Output the [X, Y] coordinate of the center of the cell containing the given text.  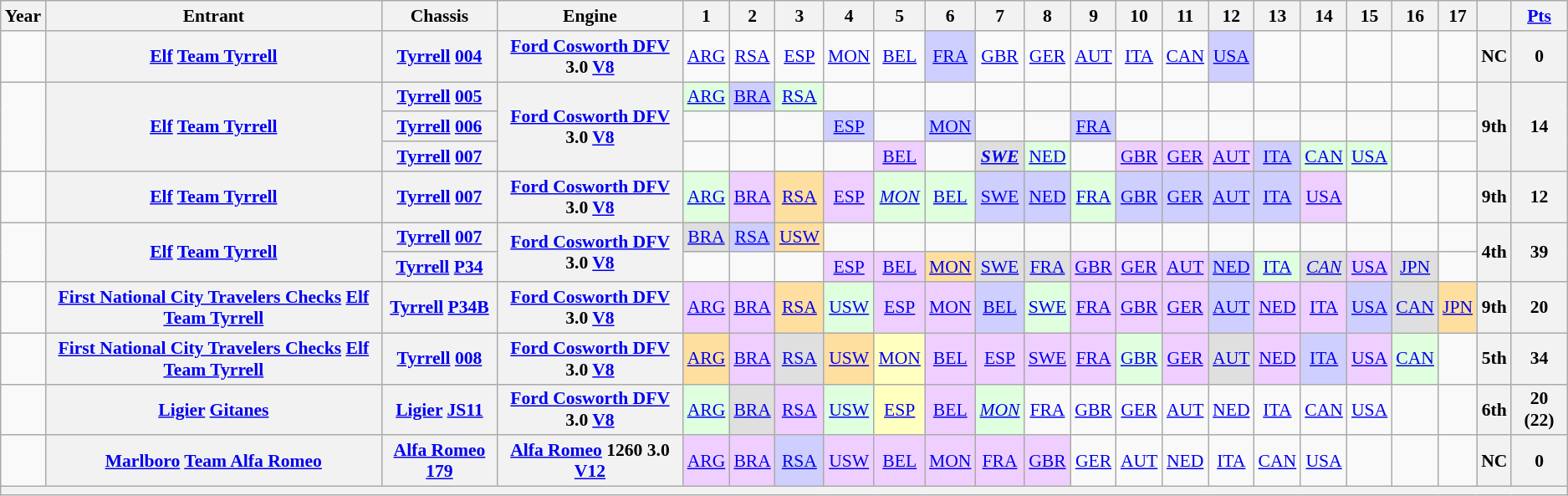
6th [1494, 410]
8 [1048, 16]
13 [1278, 16]
10 [1139, 16]
Engine [590, 16]
5th [1494, 358]
6 [950, 16]
Pts [1539, 16]
4 [850, 16]
Tyrrell 005 [440, 97]
Tyrrell 006 [440, 127]
11 [1185, 16]
Ligier JS11 [440, 410]
Alfa Romeo 1260 3.0 V12 [590, 462]
Tyrrell 008 [440, 358]
Entrant [214, 16]
2 [753, 16]
17 [1458, 16]
Marlboro Team Alfa Romeo [214, 462]
34 [1539, 358]
3 [799, 16]
5 [900, 16]
20 [1539, 308]
Ligier Gitanes [214, 410]
9 [1094, 16]
1 [707, 16]
Alfa Romeo 179 [440, 462]
Year [23, 16]
Tyrrell P34 [440, 268]
39 [1539, 253]
15 [1370, 16]
Tyrrell 004 [440, 57]
16 [1415, 16]
7 [999, 16]
Tyrrell P34B [440, 308]
20 (22) [1539, 410]
Chassis [440, 16]
4th [1494, 253]
